For the text-containing cell, return its midpoint in (X, Y) coordinate format. 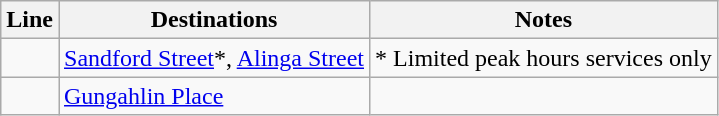
Line (30, 20)
Destinations (214, 20)
Sandford Street*, Alinga Street (214, 58)
* Limited peak hours services only (544, 58)
Notes (544, 20)
Gungahlin Place (214, 96)
